For the text-containing cell, return its midpoint in [X, Y] coordinate format. 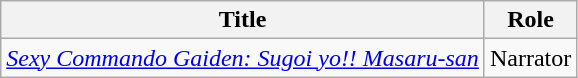
Role [530, 20]
Title [243, 20]
Sexy Commando Gaiden: Sugoi yo!! Masaru-san [243, 58]
Narrator [530, 58]
